Locate the cell with the specified text and output its (x, y) center coordinate. 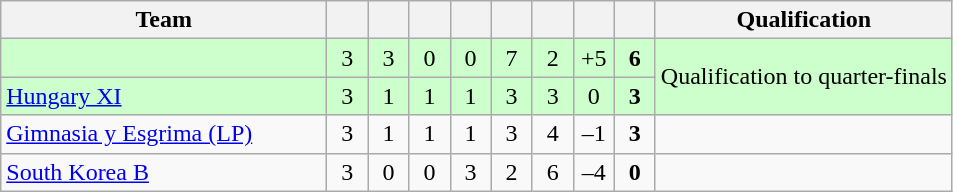
Hungary XI (164, 96)
Qualification to quarter-finals (804, 77)
4 (552, 134)
South Korea B (164, 172)
–1 (594, 134)
Qualification (804, 20)
+5 (594, 58)
7 (512, 58)
Gimnasia y Esgrima (LP) (164, 134)
–4 (594, 172)
Team (164, 20)
